Capture the cell that displays the provided text and extract its (X, Y) central coordinate. 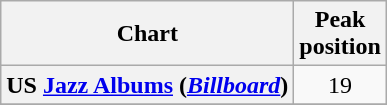
Chart (148, 34)
US Jazz Albums (Billboard) (148, 85)
19 (340, 85)
Peakposition (340, 34)
